Search for the cell housing the specified text and yield its (X, Y) center coordinate. 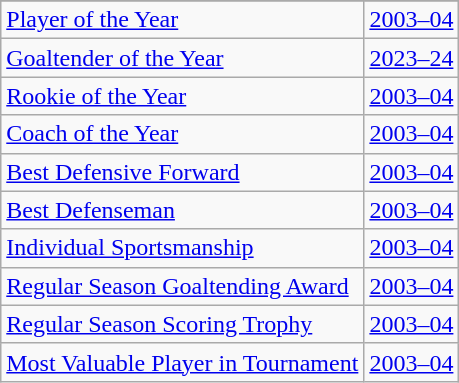
Regular Season Scoring Trophy (182, 324)
Individual Sportsmanship (182, 248)
Most Valuable Player in Tournament (182, 362)
Coach of the Year (182, 134)
Player of the Year (182, 20)
Rookie of the Year (182, 96)
Regular Season Goaltending Award (182, 286)
2023–24 (412, 58)
Best Defensive Forward (182, 172)
Best Defenseman (182, 210)
Goaltender of the Year (182, 58)
